Locate the cell with the specified text and output its (x, y) center coordinate. 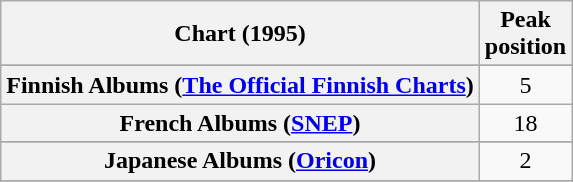
Peakposition (525, 34)
Chart (1995) (240, 34)
5 (525, 85)
French Albums (SNEP) (240, 123)
Japanese Albums (Oricon) (240, 161)
Finnish Albums (The Official Finnish Charts) (240, 85)
18 (525, 123)
2 (525, 161)
